Extract the [X, Y] coordinate from the center of the cell holding the provided text.  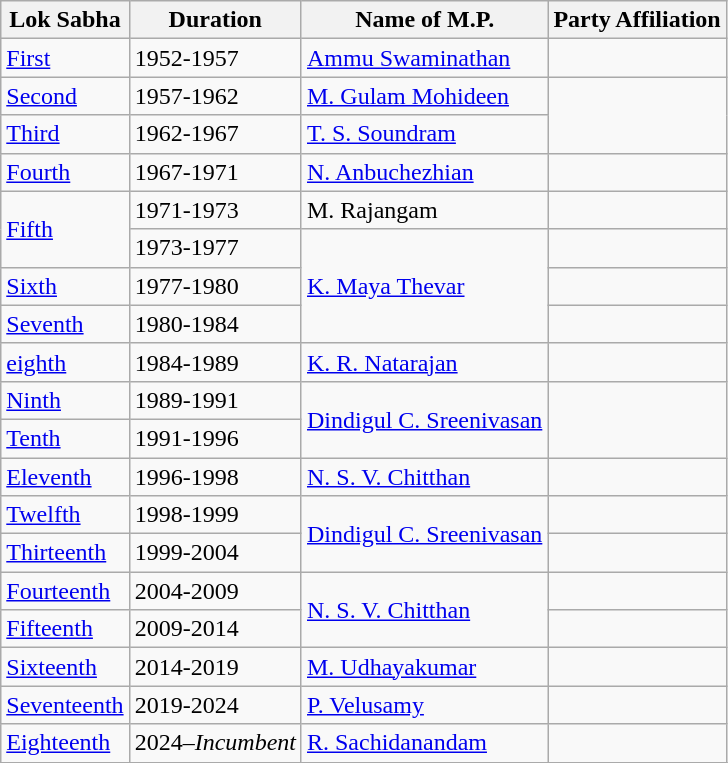
1998-1999 [215, 515]
eighth [65, 362]
2009-2014 [215, 629]
1952-1957 [215, 58]
T. S. Soundram [424, 134]
Duration [215, 20]
First [65, 58]
Seventeenth [65, 705]
1977-1980 [215, 286]
M. Rajangam [424, 210]
Name of M.P. [424, 20]
1967-1971 [215, 172]
1996-1998 [215, 477]
Twelfth [65, 515]
2014-2019 [215, 667]
Ninth [65, 400]
1999-2004 [215, 553]
K. R. Natarajan [424, 362]
K. Maya Thevar [424, 286]
1962-1967 [215, 134]
P. Velusamy [424, 705]
Second [65, 96]
Tenth [65, 438]
Fourteenth [65, 591]
Thirteenth [65, 553]
Fifteenth [65, 629]
Fifth [65, 229]
Fourth [65, 172]
Lok Sabha [65, 20]
2019-2024 [215, 705]
1957-1962 [215, 96]
1991-1996 [215, 438]
2024–Incumbent [215, 743]
1989-1991 [215, 400]
Sixteenth [65, 667]
2004-2009 [215, 591]
1980-1984 [215, 324]
Party Affiliation [637, 20]
1971-1973 [215, 210]
R. Sachidanandam [424, 743]
Eleventh [65, 477]
Sixth [65, 286]
1973-1977 [215, 248]
Eighteenth [65, 743]
M. Udhayakumar [424, 667]
Ammu Swaminathan [424, 58]
Third [65, 134]
N. Anbuchezhian [424, 172]
Seventh [65, 324]
1984-1989 [215, 362]
M. Gulam Mohideen [424, 96]
